Capture the cell that displays the provided text and extract its (X, Y) central coordinate. 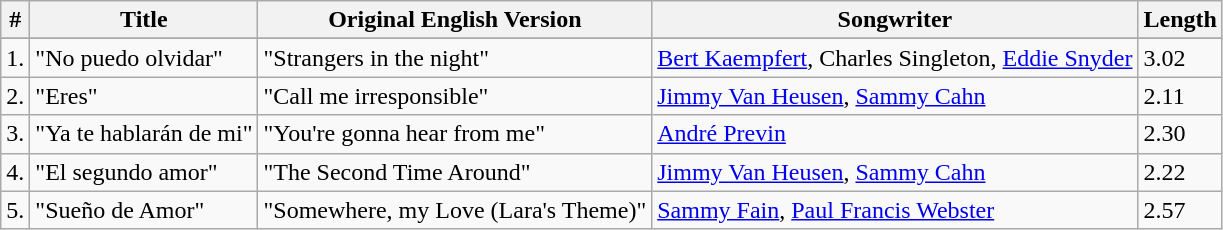
"Call me irresponsible" (455, 96)
"Eres" (144, 96)
"Somewhere, my Love (Lara's Theme)" (455, 210)
1. (16, 58)
5. (16, 210)
Title (144, 20)
3. (16, 134)
Sammy Fain, Paul Francis Webster (895, 210)
4. (16, 172)
"You're gonna hear from me" (455, 134)
3.02 (1180, 58)
Songwriter (895, 20)
"Ya te hablarán de mi" (144, 134)
Bert Kaempfert, Charles Singleton, Eddie Snyder (895, 58)
"El segundo amor" (144, 172)
Length (1180, 20)
2. (16, 96)
André Previn (895, 134)
# (16, 20)
"Strangers in the night" (455, 58)
"Sueño de Amor" (144, 210)
Original English Version (455, 20)
"No puedo olvidar" (144, 58)
2.11 (1180, 96)
2.22 (1180, 172)
2.30 (1180, 134)
2.57 (1180, 210)
"The Second Time Around" (455, 172)
